Determine the (x, y) coordinate at the center of the cell enclosing the given text.  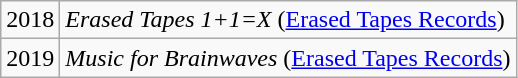
2018 (30, 20)
Music for Brainwaves (Erased Tapes Records) (288, 58)
2019 (30, 58)
Erased Tapes 1+1=X (Erased Tapes Records) (288, 20)
